For the text-containing cell, return its midpoint in [x, y] coordinate format. 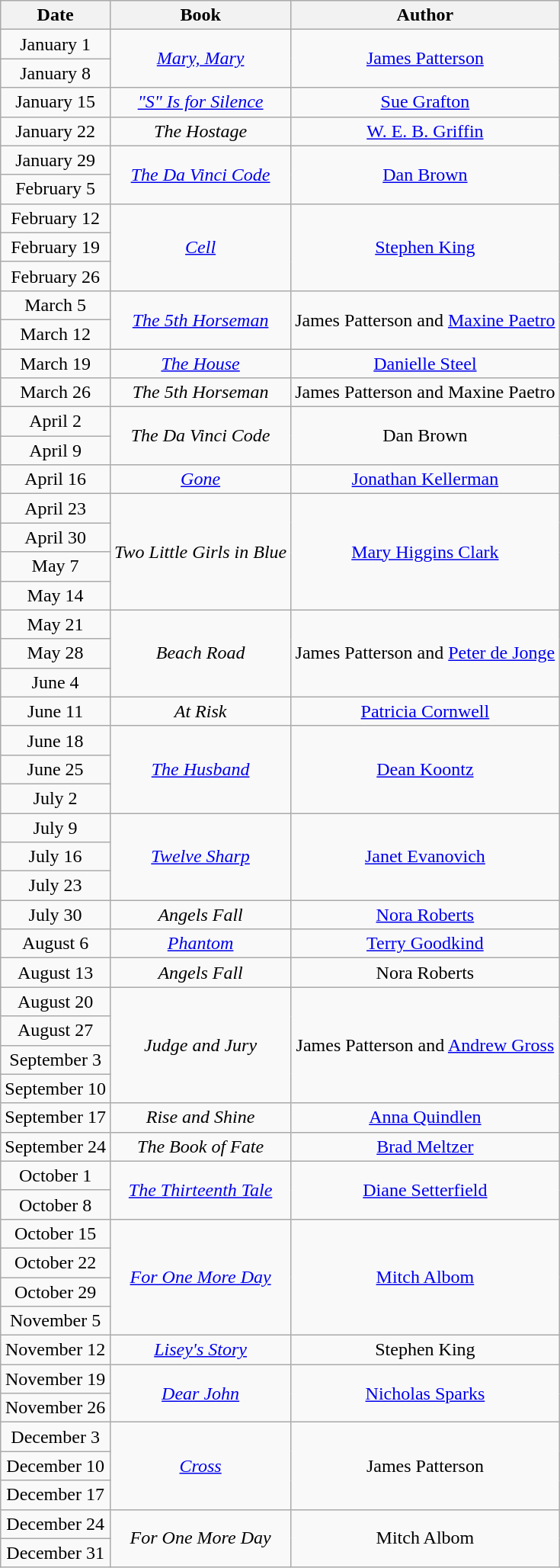
James Patterson and Andrew Gross [425, 1045]
March 5 [56, 305]
Janet Evanovich [425, 856]
Dean Koontz [425, 769]
December 3 [56, 1437]
June 18 [56, 740]
At Risk [200, 711]
The Husband [200, 769]
November 19 [56, 1379]
January 15 [56, 102]
February 12 [56, 218]
October 29 [56, 1292]
March 19 [56, 364]
Mary, Mary [200, 59]
October 22 [56, 1262]
March 26 [56, 393]
September 3 [56, 1060]
February 26 [56, 276]
Danielle Steel [425, 364]
August 13 [56, 973]
July 9 [56, 827]
Date [56, 15]
September 24 [56, 1146]
Gone [200, 479]
August 6 [56, 944]
April 2 [56, 422]
"S" Is for Silence [200, 102]
October 1 [56, 1175]
The House [200, 364]
May 21 [56, 624]
Mary Higgins Clark [425, 552]
February 19 [56, 247]
December 31 [56, 1553]
May 14 [56, 595]
The Hostage [200, 131]
Author [425, 15]
November 5 [56, 1321]
April 23 [56, 508]
April 30 [56, 537]
June 11 [56, 711]
Sue Grafton [425, 102]
Book [200, 15]
September 17 [56, 1117]
November 26 [56, 1408]
Lisey's Story [200, 1350]
January 22 [56, 131]
Patricia Cornwell [425, 711]
Phantom [200, 944]
Judge and Jury [200, 1045]
September 10 [56, 1089]
April 9 [56, 451]
Cell [200, 247]
Rise and Shine [200, 1117]
Twelve Sharp [200, 856]
June 4 [56, 682]
W. E. B. Griffin [425, 131]
Brad Meltzer [425, 1146]
Terry Goodkind [425, 944]
Dear John [200, 1393]
August 20 [56, 1002]
January 29 [56, 160]
Beach Road [200, 653]
November 12 [56, 1350]
May 7 [56, 566]
December 10 [56, 1466]
Diane Setterfield [425, 1190]
October 15 [56, 1233]
July 16 [56, 857]
Anna Quindlen [425, 1117]
July 2 [56, 798]
January 1 [56, 44]
The Thirteenth Tale [200, 1190]
James Patterson and Peter de Jonge [425, 653]
October 8 [56, 1204]
March 12 [56, 334]
The Book of Fate [200, 1146]
January 8 [56, 73]
Nicholas Sparks [425, 1393]
February 5 [56, 189]
December 24 [56, 1524]
Jonathan Kellerman [425, 479]
April 16 [56, 479]
August 27 [56, 1031]
Cross [200, 1466]
July 30 [56, 915]
June 25 [56, 769]
May 28 [56, 653]
July 23 [56, 886]
Two Little Girls in Blue [200, 552]
December 17 [56, 1495]
